Return [X, Y] of the center of cell containing provided text 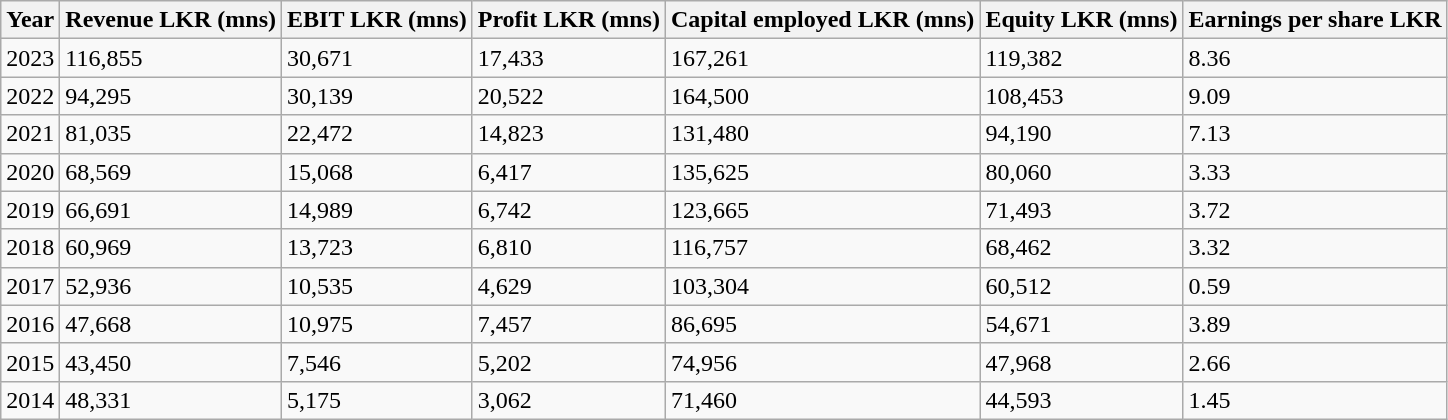
0.59 [1315, 286]
135,625 [822, 172]
Revenue LKR (mns) [171, 20]
10,535 [378, 286]
116,757 [822, 248]
30,671 [378, 58]
52,936 [171, 286]
Profit LKR (mns) [568, 20]
43,450 [171, 362]
3,062 [568, 400]
14,823 [568, 134]
131,480 [822, 134]
Capital employed LKR (mns) [822, 20]
2014 [30, 400]
164,500 [822, 96]
3.32 [1315, 248]
13,723 [378, 248]
94,295 [171, 96]
10,975 [378, 324]
119,382 [1082, 58]
7,457 [568, 324]
3.33 [1315, 172]
4,629 [568, 286]
47,668 [171, 324]
2023 [30, 58]
8.36 [1315, 58]
103,304 [822, 286]
47,968 [1082, 362]
6,417 [568, 172]
68,462 [1082, 248]
81,035 [171, 134]
7,546 [378, 362]
74,956 [822, 362]
15,068 [378, 172]
5,202 [568, 362]
Earnings per share LKR [1315, 20]
80,060 [1082, 172]
123,665 [822, 210]
71,460 [822, 400]
20,522 [568, 96]
48,331 [171, 400]
2021 [30, 134]
1.45 [1315, 400]
2022 [30, 96]
66,691 [171, 210]
3.72 [1315, 210]
2016 [30, 324]
108,453 [1082, 96]
17,433 [568, 58]
14,989 [378, 210]
71,493 [1082, 210]
54,671 [1082, 324]
Equity LKR (mns) [1082, 20]
6,810 [568, 248]
60,512 [1082, 286]
94,190 [1082, 134]
22,472 [378, 134]
2020 [30, 172]
2019 [30, 210]
86,695 [822, 324]
30,139 [378, 96]
60,969 [171, 248]
116,855 [171, 58]
9.09 [1315, 96]
Year [30, 20]
2017 [30, 286]
2.66 [1315, 362]
EBIT LKR (mns) [378, 20]
44,593 [1082, 400]
7.13 [1315, 134]
68,569 [171, 172]
2015 [30, 362]
6,742 [568, 210]
167,261 [822, 58]
3.89 [1315, 324]
5,175 [378, 400]
2018 [30, 248]
